Provide the [X, Y] coordinate of the cell's center where the given text is located.  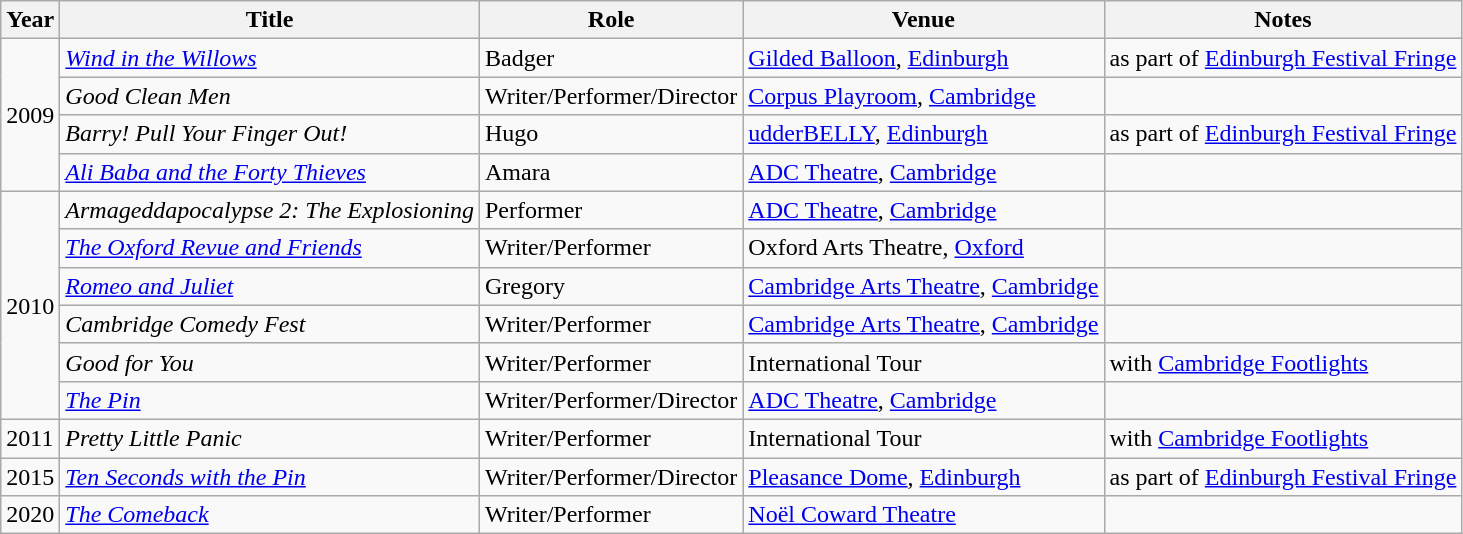
Pretty Little Panic [270, 438]
Gilded Balloon, Edinburgh [924, 58]
Ali Baba and the Forty Thieves [270, 172]
Cambridge Comedy Fest [270, 324]
Title [270, 20]
Noël Coward Theatre [924, 515]
Role [610, 20]
Gregory [610, 286]
2020 [30, 515]
Amara [610, 172]
Armageddapocalypse 2: The Explosioning [270, 210]
Romeo and Juliet [270, 286]
Good for You [270, 362]
The Pin [270, 400]
The Oxford Revue and Friends [270, 248]
Badger [610, 58]
2009 [30, 115]
Hugo [610, 134]
Ten Seconds with the Pin [270, 477]
Oxford Arts Theatre, Oxford [924, 248]
Notes [1283, 20]
2010 [30, 305]
2011 [30, 438]
udderBELLY, Edinburgh [924, 134]
Barry! Pull Your Finger Out! [270, 134]
Good Clean Men [270, 96]
Performer [610, 210]
Venue [924, 20]
Corpus Playroom, Cambridge [924, 96]
Pleasance Dome, Edinburgh [924, 477]
2015 [30, 477]
Year [30, 20]
The Comeback [270, 515]
Wind in the Willows [270, 58]
